Return the [x, y] coordinate for the center point of the cell that contains the specified text.  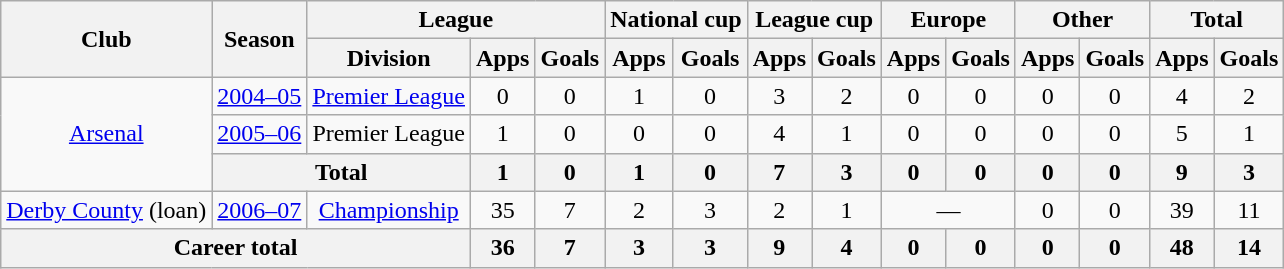
Championship [389, 210]
Arsenal [106, 134]
Europe [948, 20]
Derby County (loan) [106, 210]
14 [1249, 248]
Division [389, 58]
2004–05 [260, 96]
Club [106, 39]
— [948, 210]
2005–06 [260, 134]
48 [1182, 248]
Season [260, 39]
35 [503, 210]
36 [503, 248]
Other [1082, 20]
League cup [814, 20]
11 [1249, 210]
League [456, 20]
Career total [236, 248]
National cup [676, 20]
2006–07 [260, 210]
5 [1182, 134]
39 [1182, 210]
